Output the (x, y) coordinate of the center of the cell containing the given text.  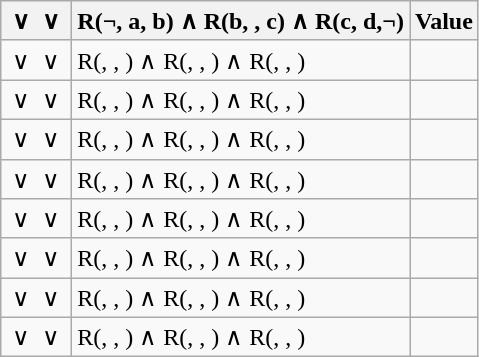
R(¬, a, b) ∧ R(b, , c) ∧ R(c, d,¬) (241, 21)
Value (444, 21)
